Capture the cell that displays the provided text and extract its (X, Y) central coordinate. 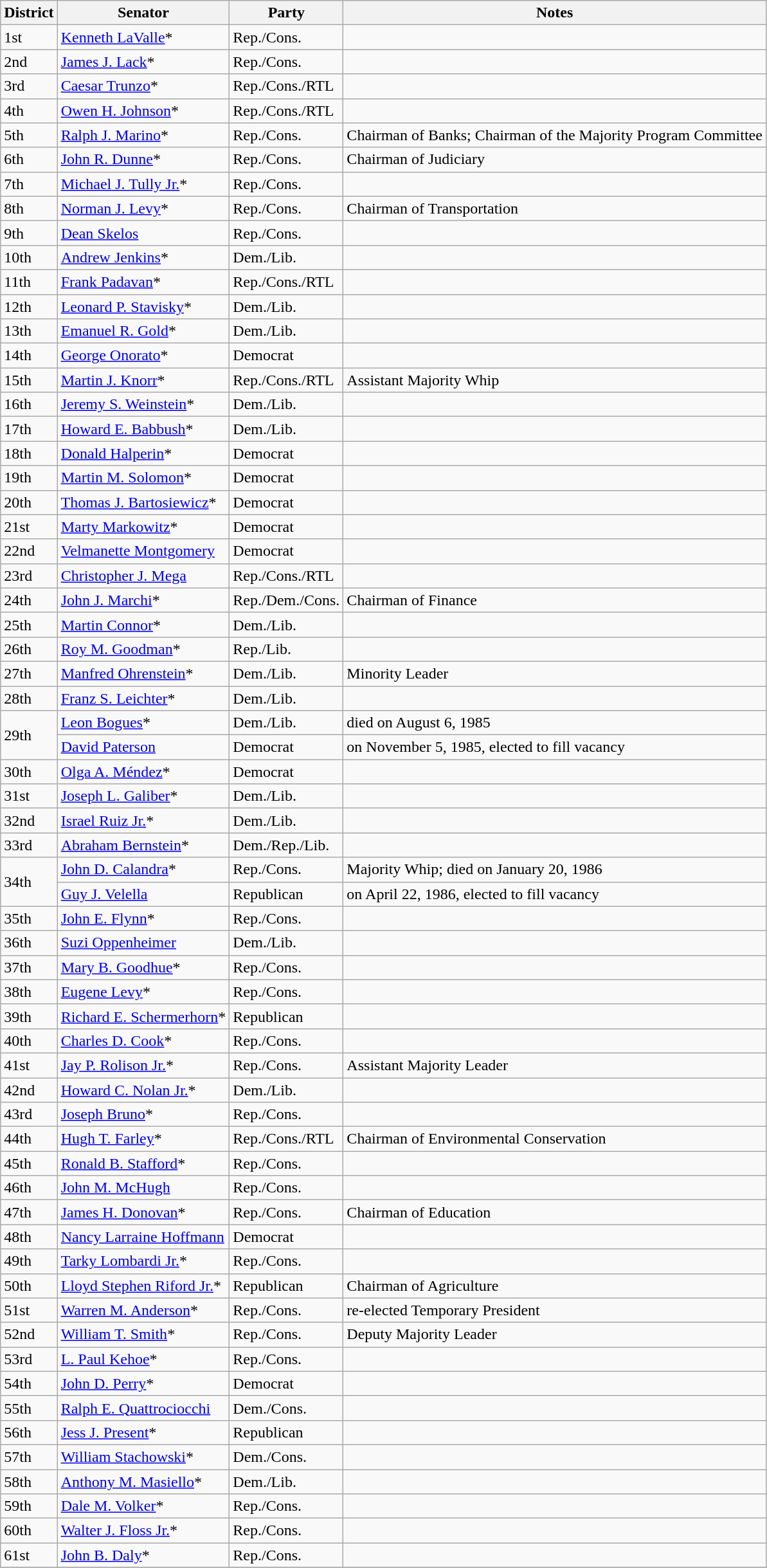
21st (29, 527)
John B. Daly* (143, 1555)
6th (29, 160)
David Paterson (143, 747)
Hugh T. Farley* (143, 1139)
James H. Donovan* (143, 1212)
Christopher J. Mega (143, 576)
39th (29, 1016)
Israel Ruiz Jr.* (143, 821)
Jeremy S. Weinstein* (143, 405)
L. Paul Kehoe* (143, 1359)
Leon Bogues* (143, 723)
Chairman of Transportation (555, 208)
32nd (29, 821)
37th (29, 967)
Leonard P. Stavisky* (143, 307)
Norman J. Levy* (143, 208)
George Onorato* (143, 356)
Deputy Majority Leader (555, 1335)
Majority Whip; died on January 20, 1986 (555, 870)
Chairman of Environmental Conservation (555, 1139)
Martin M. Solomon* (143, 478)
John D. Calandra* (143, 870)
William Stachowski* (143, 1457)
20th (29, 502)
34th (29, 882)
on April 22, 1986, elected to fill vacancy (555, 894)
Chairman of Agriculture (555, 1286)
John J. Marchi* (143, 600)
Andrew Jenkins* (143, 257)
Warren M. Anderson* (143, 1310)
3rd (29, 86)
23rd (29, 576)
52nd (29, 1335)
Anthony M. Masiello* (143, 1481)
Ralph J. Marino* (143, 135)
Joseph Bruno* (143, 1115)
Frank Padavan* (143, 282)
19th (29, 478)
9th (29, 233)
59th (29, 1506)
31st (29, 796)
42nd (29, 1090)
Richard E. Schermerhorn* (143, 1016)
11th (29, 282)
John D. Perry* (143, 1383)
Chairman of Banks; Chairman of the Majority Program Committee (555, 135)
Abraham Bernstein* (143, 845)
Caesar Trunzo* (143, 86)
26th (29, 649)
Owen H. Johnson* (143, 111)
1st (29, 37)
48th (29, 1237)
41st (29, 1065)
50th (29, 1286)
Howard C. Nolan Jr.* (143, 1090)
Thomas J. Bartosiewicz* (143, 502)
John M. McHugh (143, 1188)
Party (287, 13)
Dale M. Volker* (143, 1506)
Michael J. Tully Jr.* (143, 184)
25th (29, 624)
Senator (143, 13)
Velmanette Montgomery (143, 551)
Joseph L. Galiber* (143, 796)
40th (29, 1041)
43rd (29, 1115)
44th (29, 1139)
16th (29, 405)
61st (29, 1555)
Assistant Majority Leader (555, 1065)
Marty Markowitz* (143, 527)
18th (29, 453)
John E. Flynn* (143, 918)
57th (29, 1457)
51st (29, 1310)
22nd (29, 551)
54th (29, 1383)
Dem./Rep./Lib. (287, 845)
Tarky Lombardi Jr.* (143, 1261)
12th (29, 307)
Howard E. Babbush* (143, 429)
29th (29, 735)
District (29, 13)
5th (29, 135)
30th (29, 772)
55th (29, 1408)
Chairman of Education (555, 1212)
Walter J. Floss Jr.* (143, 1531)
60th (29, 1531)
re-elected Temporary President (555, 1310)
Chairman of Finance (555, 600)
Notes (555, 13)
58th (29, 1481)
died on August 6, 1985 (555, 723)
Mary B. Goodhue* (143, 967)
Emanuel R. Gold* (143, 331)
Kenneth LaValle* (143, 37)
Martin Connor* (143, 624)
15th (29, 380)
53rd (29, 1359)
William T. Smith* (143, 1335)
Eugene Levy* (143, 992)
Charles D. Cook* (143, 1041)
4th (29, 111)
46th (29, 1188)
Suzi Oppenheimer (143, 943)
John R. Dunne* (143, 160)
on November 5, 1985, elected to fill vacancy (555, 747)
2nd (29, 62)
Franz S. Leichter* (143, 698)
45th (29, 1163)
7th (29, 184)
Ralph E. Quattrociocchi (143, 1408)
Assistant Majority Whip (555, 380)
Rep./Dem./Cons. (287, 600)
49th (29, 1261)
Lloyd Stephen Riford Jr.* (143, 1286)
James J. Lack* (143, 62)
13th (29, 331)
Donald Halperin* (143, 453)
8th (29, 208)
33rd (29, 845)
Chairman of Judiciary (555, 160)
Ronald B. Stafford* (143, 1163)
Roy M. Goodman* (143, 649)
Minority Leader (555, 673)
Martin J. Knorr* (143, 380)
14th (29, 356)
Guy J. Velella (143, 894)
28th (29, 698)
Olga A. Méndez* (143, 772)
Jess J. Present* (143, 1432)
47th (29, 1212)
Dean Skelos (143, 233)
10th (29, 257)
Jay P. Rolison Jr.* (143, 1065)
Manfred Ohrenstein* (143, 673)
Nancy Larraine Hoffmann (143, 1237)
24th (29, 600)
35th (29, 918)
38th (29, 992)
56th (29, 1432)
36th (29, 943)
Rep./Lib. (287, 649)
17th (29, 429)
27th (29, 673)
